Extract the (X, Y) coordinate from the center of the cell holding the provided text.  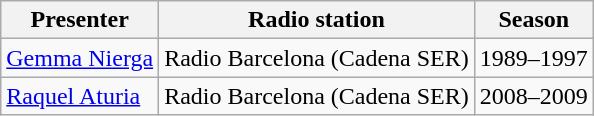
Gemma Nierga (80, 58)
1989–1997 (534, 58)
Raquel Aturia (80, 96)
Presenter (80, 20)
2008–2009 (534, 96)
Radio station (317, 20)
Season (534, 20)
